Find where the given text appears and provide that cell's center as (x, y) coordinate. 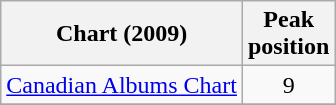
Peakposition (288, 34)
Canadian Albums Chart (122, 85)
9 (288, 85)
Chart (2009) (122, 34)
